Locate the cell with the specified text and output its [x, y] center coordinate. 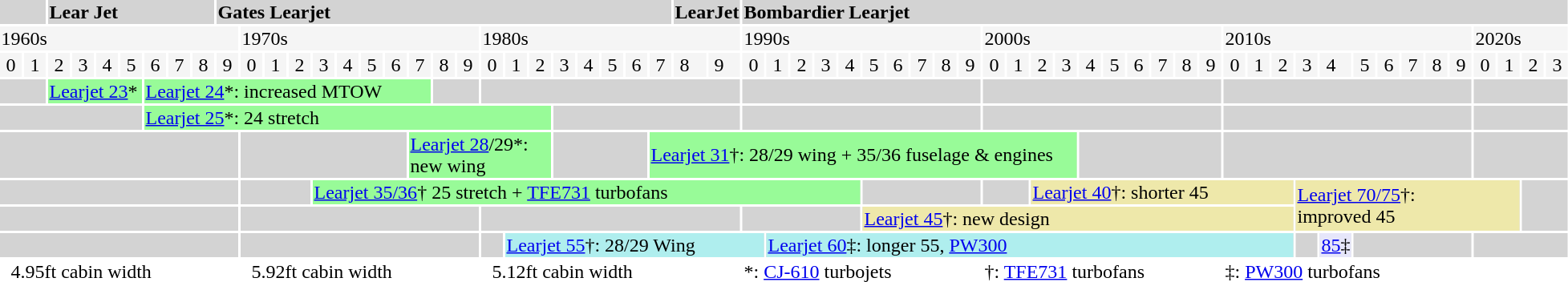
Bombardier Learjet [1155, 12]
1970s [359, 38]
Learjet 24*: increased MTOW [287, 91]
Learjet 40†: shorter 45 [1163, 192]
Gates Learjet [444, 12]
Learjet 28/29*: new wing [480, 155]
85‡ [1336, 245]
1960s [119, 38]
Lear Jet [132, 12]
Learjet 31†: 28/29 wing + 35/36 fuselage & engines [863, 155]
Learjet 70/75†:improved 45 [1408, 205]
Learjet 25*: 24 stretch [348, 118]
Learjet 35/36† 25 stretch + TFE731 turbofans [587, 192]
Learjet 60‡: longer 55, PW300 [1030, 245]
LearJet [707, 12]
Learjet 55†: 28/29 Wing [635, 245]
1980s [611, 38]
Learjet 45†: new design [1078, 219]
2010s [1347, 38]
Learjet 23* [95, 91]
2020s [1521, 38]
1990s [861, 38]
2000s [1102, 38]
